Find where the given text appears and provide that cell's center as [X, Y] coordinate. 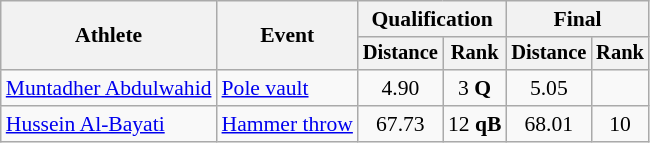
Final [577, 19]
Qualification [432, 19]
4.90 [400, 88]
3 Q [475, 88]
Athlete [109, 36]
5.05 [548, 88]
Hammer throw [288, 124]
10 [620, 124]
68.01 [548, 124]
Pole vault [288, 88]
Event [288, 36]
Muntadher Abdulwahid [109, 88]
12 qB [475, 124]
Hussein Al-Bayati [109, 124]
67.73 [400, 124]
